From the cell containing the given text, extract its center point as (x, y) coordinate. 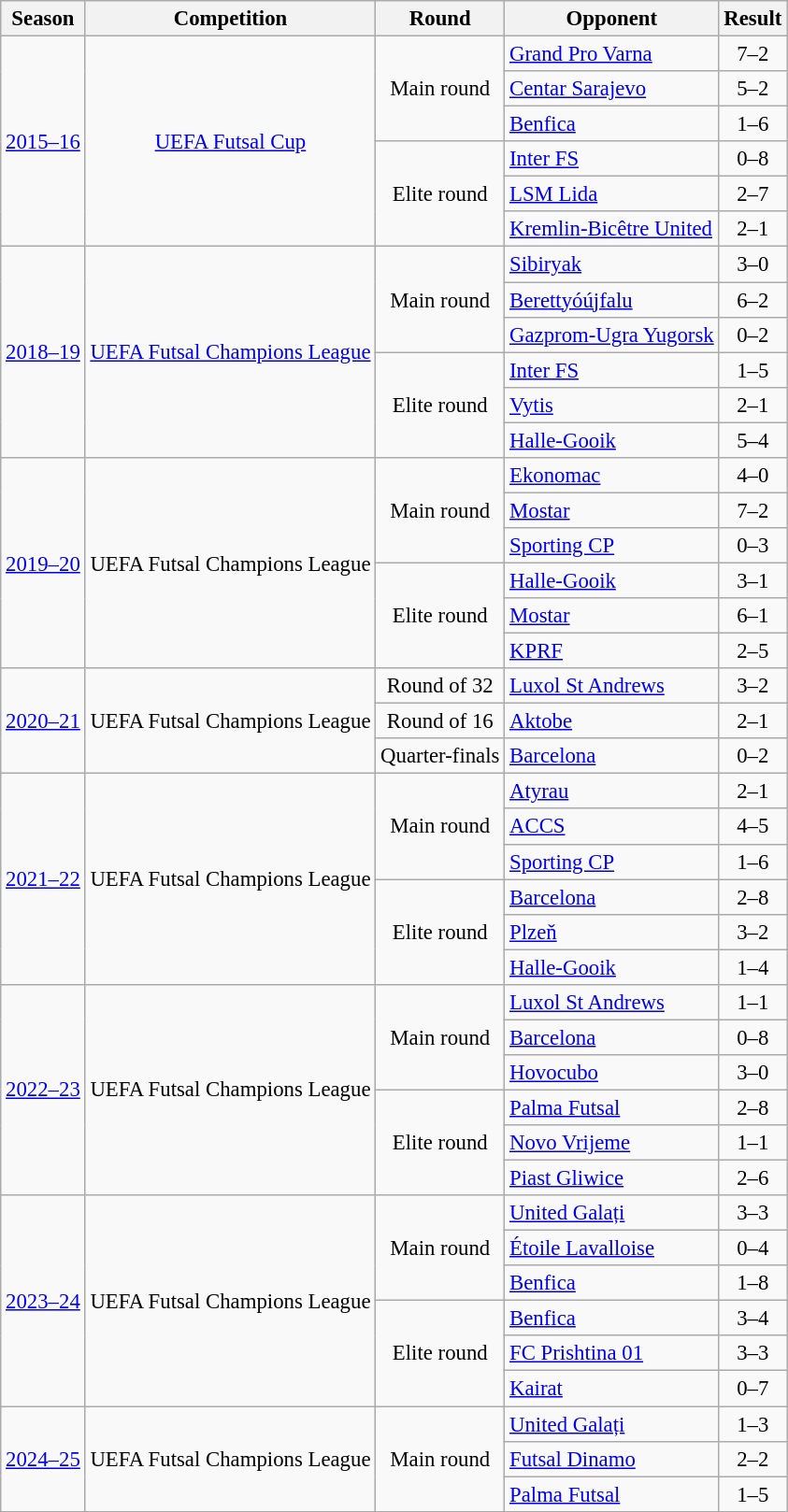
0–4 (753, 1248)
KPRF (611, 651)
Competition (230, 19)
2019–20 (43, 563)
Opponent (611, 19)
Round (440, 19)
2022–23 (43, 1091)
2–7 (753, 194)
Futsal Dinamo (611, 1459)
3–1 (753, 580)
Kairat (611, 1389)
4–5 (753, 827)
Quarter-finals (440, 756)
Piast Gliwice (611, 1178)
1–8 (753, 1283)
Season (43, 19)
Étoile Lavalloise (611, 1248)
3–4 (753, 1319)
5–2 (753, 89)
2018–19 (43, 352)
2–5 (753, 651)
0–7 (753, 1389)
2024–25 (43, 1460)
ACCS (611, 827)
1–3 (753, 1424)
UEFA Futsal Cup (230, 142)
Grand Pro Varna (611, 54)
Sibiryak (611, 264)
1–4 (753, 967)
Ekonomac (611, 476)
Berettyóújfalu (611, 300)
LSM Lida (611, 194)
2020–21 (43, 721)
2015–16 (43, 142)
2021–22 (43, 879)
2–2 (753, 1459)
Aktobe (611, 721)
Gazprom-Ugra Yugorsk (611, 335)
FC Prishtina 01 (611, 1354)
Plzeň (611, 932)
Centar Sarajevo (611, 89)
0–3 (753, 546)
4–0 (753, 476)
Atyrau (611, 792)
2023–24 (43, 1301)
6–1 (753, 616)
Kremlin-Bicêtre United (611, 229)
Round of 16 (440, 721)
Vytis (611, 405)
5–4 (753, 440)
Novo Vrijeme (611, 1143)
6–2 (753, 300)
Round of 32 (440, 686)
Hovocubo (611, 1073)
Result (753, 19)
2–6 (753, 1178)
